Extract the (x, y) coordinate from the center of the cell holding the provided text.  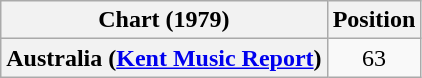
Chart (1979) (164, 20)
Australia (Kent Music Report) (164, 58)
63 (374, 58)
Position (374, 20)
